Provide the [x, y] coordinate of the cell's center where the given text is located.  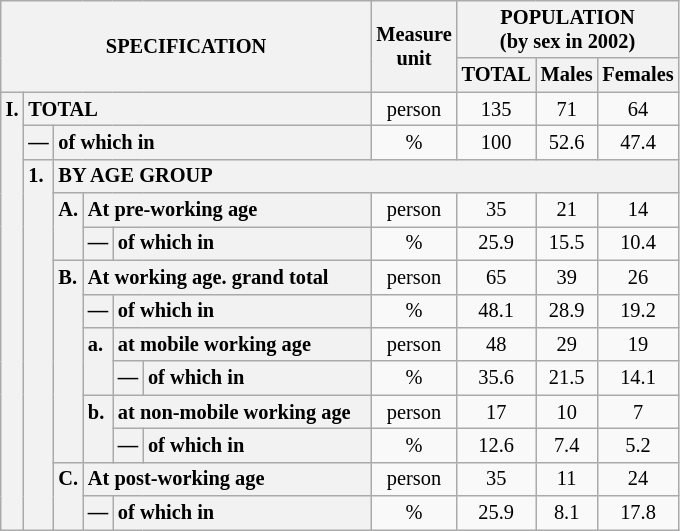
At post-working age [227, 479]
7.4 [567, 445]
24 [638, 479]
19 [638, 344]
SPECIFICATION [186, 46]
135 [496, 109]
at mobile working age [242, 344]
21 [567, 210]
10.4 [638, 243]
1. [38, 344]
7 [638, 412]
Females [638, 75]
17.8 [638, 513]
21.5 [567, 378]
35.6 [496, 378]
at non-mobile working age [242, 412]
14 [638, 210]
Measure unit [414, 46]
Males [567, 75]
B. [68, 361]
17 [496, 412]
12.6 [496, 445]
10 [567, 412]
52.6 [567, 142]
5.2 [638, 445]
19.2 [638, 311]
11 [567, 479]
14.1 [638, 378]
BY AGE GROUP [366, 176]
At working age. grand total [227, 277]
I. [12, 311]
8.1 [567, 513]
A. [68, 226]
65 [496, 277]
POPULATION (by sex in 2002) [568, 29]
At pre-working age [227, 210]
28.9 [567, 311]
26 [638, 277]
C. [68, 496]
48.1 [496, 311]
a. [98, 360]
48 [496, 344]
47.4 [638, 142]
71 [567, 109]
100 [496, 142]
39 [567, 277]
64 [638, 109]
29 [567, 344]
b. [98, 428]
15.5 [567, 243]
